Extract the (x, y) coordinate from the center of the cell holding the provided text.  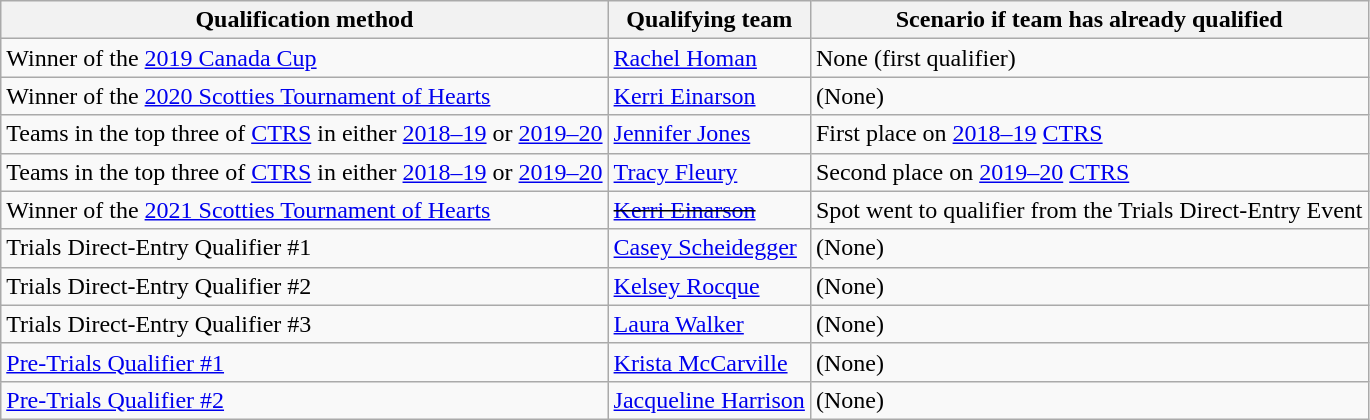
Trials Direct-Entry Qualifier #2 (304, 286)
Jennifer Jones (709, 134)
Krista McCarville (709, 362)
Jacqueline Harrison (709, 400)
Winner of the 2020 Scotties Tournament of Hearts (304, 96)
Trials Direct-Entry Qualifier #1 (304, 248)
First place on 2018–19 CTRS (1089, 134)
Scenario if team has already qualified (1089, 20)
Qualification method (304, 20)
Casey Scheidegger (709, 248)
Spot went to qualifier from the Trials Direct-Entry Event (1089, 210)
Trials Direct-Entry Qualifier #3 (304, 324)
Second place on 2019–20 CTRS (1089, 172)
Winner of the 2019 Canada Cup (304, 58)
Qualifying team (709, 20)
Kelsey Rocque (709, 286)
Pre-Trials Qualifier #2 (304, 400)
Rachel Homan (709, 58)
Pre-Trials Qualifier #1 (304, 362)
Tracy Fleury (709, 172)
Winner of the 2021 Scotties Tournament of Hearts (304, 210)
None (first qualifier) (1089, 58)
Laura Walker (709, 324)
